Locate the cell with the specified text and output its [X, Y] center coordinate. 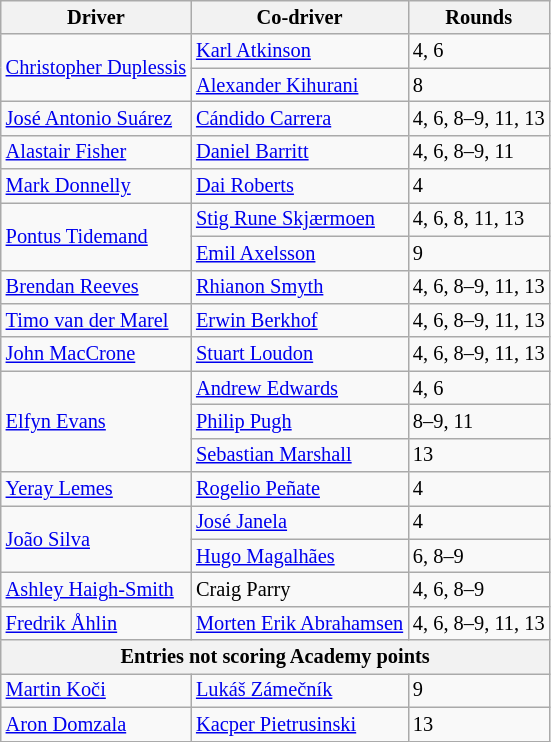
Sebastian Marshall [300, 455]
Driver [96, 17]
Alastair Fisher [96, 152]
Rounds [478, 17]
Fredrik Åhlin [96, 623]
8–9, 11 [478, 421]
Alexander Kihurani [300, 85]
Yeray Lemes [96, 489]
José Antonio Suárez [96, 118]
Martin Koči [96, 690]
Daniel Barritt [300, 152]
Erwin Berkhof [300, 320]
Kacper Pietrusinski [300, 724]
Stuart Loudon [300, 354]
Timo van der Marel [96, 320]
Philip Pugh [300, 421]
Lukáš Zámečník [300, 690]
José Janela [300, 522]
Cándido Carrera [300, 118]
4, 6, 8–9 [478, 589]
Stig Rune Skjærmoen [300, 219]
Hugo Magalhães [300, 556]
Elfyn Evans [96, 422]
Karl Atkinson [300, 51]
6, 8–9 [478, 556]
8 [478, 85]
Pontus Tidemand [96, 236]
4, 6, 8, 11, 13 [478, 219]
João Silva [96, 538]
Emil Axelsson [300, 253]
Co-driver [300, 17]
Rhianon Smyth [300, 287]
Morten Erik Abrahamsen [300, 623]
Entries not scoring Academy points [276, 657]
Aron Domzala [96, 724]
Christopher Duplessis [96, 68]
Ashley Haigh-Smith [96, 589]
4, 6, 8–9, 11 [478, 152]
Rogelio Peñate [300, 489]
Craig Parry [300, 589]
Andrew Edwards [300, 388]
Brendan Reeves [96, 287]
Mark Donnelly [96, 186]
John MacCrone [96, 354]
Dai Roberts [300, 186]
